Return the [X, Y] coordinate for the center point of the cell that contains the specified text.  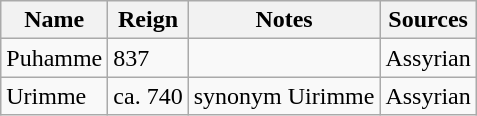
Notes [284, 20]
synonym Uirimme [284, 96]
Sources [428, 20]
837 [148, 58]
Reign [148, 20]
Name [54, 20]
ca. 740 [148, 96]
Urimme [54, 96]
Puhamme [54, 58]
